Pinpoint the cell where the given text exists, returning its (X, Y) midpoint coordinate. 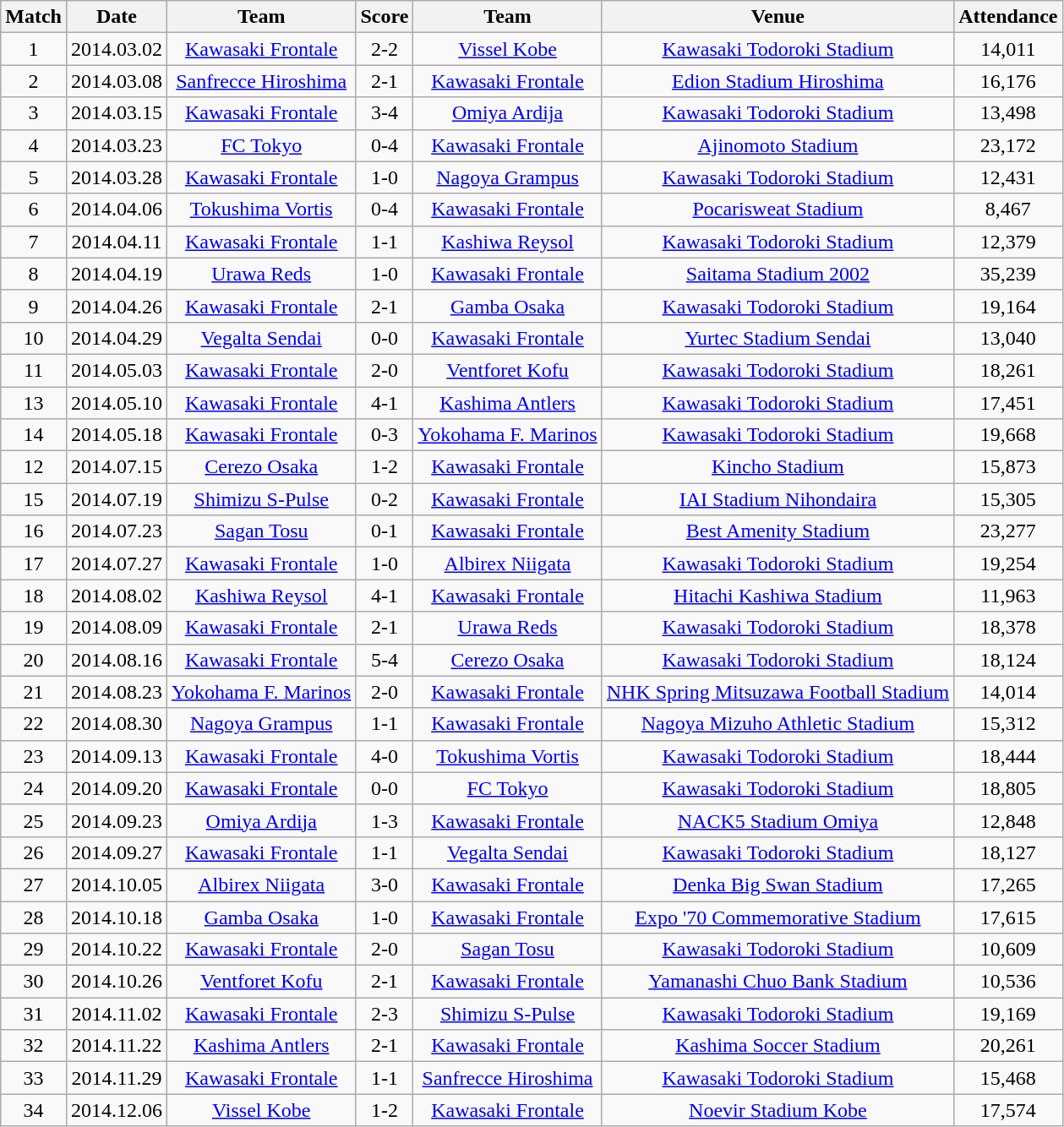
15,468 (1008, 1078)
2014.08.23 (117, 692)
Saitama Stadium 2002 (778, 274)
2014.03.23 (117, 145)
32 (34, 1046)
2014.03.08 (117, 81)
2014.04.29 (117, 338)
2014.05.18 (117, 435)
10 (34, 338)
23,277 (1008, 531)
2014.08.16 (117, 660)
2014.09.13 (117, 756)
2014.07.23 (117, 531)
Noevir Stadium Kobe (778, 1110)
8,467 (1008, 210)
29 (34, 950)
14 (34, 435)
14,011 (1008, 49)
1-3 (385, 820)
12 (34, 467)
23 (34, 756)
Kashima Soccer Stadium (778, 1046)
2014.07.27 (117, 563)
0-3 (385, 435)
2014.10.18 (117, 917)
Yamanashi Chuo Bank Stadium (778, 982)
8 (34, 274)
Date (117, 17)
18,378 (1008, 628)
Score (385, 17)
12,431 (1008, 177)
2 (34, 81)
16 (34, 531)
13,040 (1008, 338)
12,848 (1008, 820)
6 (34, 210)
2014.03.15 (117, 113)
7 (34, 242)
19 (34, 628)
2014.11.02 (117, 1014)
35,239 (1008, 274)
15 (34, 499)
19,254 (1008, 563)
5 (34, 177)
Pocarisweat Stadium (778, 210)
NACK5 Stadium Omiya (778, 820)
Ajinomoto Stadium (778, 145)
18,805 (1008, 788)
15,312 (1008, 724)
2014.04.06 (117, 210)
11 (34, 370)
16,176 (1008, 81)
19,668 (1008, 435)
2014.03.28 (117, 177)
26 (34, 852)
5-4 (385, 660)
27 (34, 885)
Expo '70 Commemorative Stadium (778, 917)
2-2 (385, 49)
2014.05.10 (117, 403)
3 (34, 113)
2014.05.03 (117, 370)
13,498 (1008, 113)
18,124 (1008, 660)
2014.08.09 (117, 628)
20 (34, 660)
2014.08.30 (117, 724)
15,873 (1008, 467)
17,574 (1008, 1110)
11,963 (1008, 596)
2-3 (385, 1014)
23,172 (1008, 145)
2014.08.02 (117, 596)
4-0 (385, 756)
3-4 (385, 113)
33 (34, 1078)
10,536 (1008, 982)
2014.11.29 (117, 1078)
3-0 (385, 885)
25 (34, 820)
18,261 (1008, 370)
2014.10.05 (117, 885)
2014.07.15 (117, 467)
21 (34, 692)
14,014 (1008, 692)
28 (34, 917)
31 (34, 1014)
2014.10.26 (117, 982)
12,379 (1008, 242)
4 (34, 145)
15,305 (1008, 499)
9 (34, 306)
2014.09.23 (117, 820)
Denka Big Swan Stadium (778, 885)
Yurtec Stadium Sendai (778, 338)
0-2 (385, 499)
18,444 (1008, 756)
0-1 (385, 531)
2014.09.20 (117, 788)
2014.04.11 (117, 242)
IAI Stadium Nihondaira (778, 499)
19,169 (1008, 1014)
Nagoya Mizuho Athletic Stadium (778, 724)
17,265 (1008, 885)
1 (34, 49)
2014.04.26 (117, 306)
Attendance (1008, 17)
Hitachi Kashiwa Stadium (778, 596)
17 (34, 563)
2014.11.22 (117, 1046)
2014.12.06 (117, 1110)
Edion Stadium Hiroshima (778, 81)
Match (34, 17)
2014.10.22 (117, 950)
34 (34, 1110)
20,261 (1008, 1046)
18 (34, 596)
10,609 (1008, 950)
17,451 (1008, 403)
13 (34, 403)
Venue (778, 17)
18,127 (1008, 852)
17,615 (1008, 917)
2014.07.19 (117, 499)
24 (34, 788)
19,164 (1008, 306)
NHK Spring Mitsuzawa Football Stadium (778, 692)
Kincho Stadium (778, 467)
2014.09.27 (117, 852)
2014.03.02 (117, 49)
30 (34, 982)
2014.04.19 (117, 274)
22 (34, 724)
Best Amenity Stadium (778, 531)
